Locate the cell with the specified text and output its [X, Y] center coordinate. 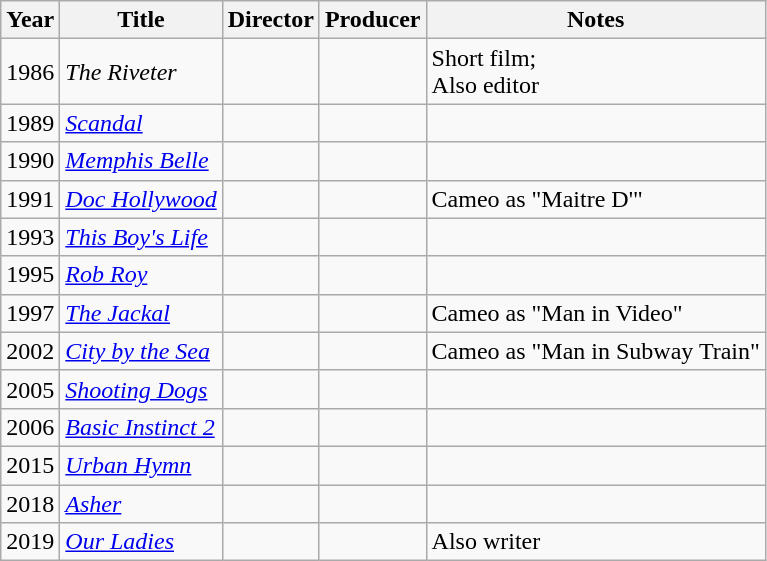
Basic Instinct 2 [141, 427]
Short film;Also editor [596, 72]
Also writer [596, 542]
Title [141, 20]
1993 [30, 237]
Director [270, 20]
Doc Hollywood [141, 199]
2019 [30, 542]
Urban Hymn [141, 465]
1995 [30, 275]
Shooting Dogs [141, 389]
Scandal [141, 123]
2018 [30, 503]
Our Ladies [141, 542]
This Boy's Life [141, 237]
Cameo as "Man in Video" [596, 313]
1989 [30, 123]
Asher [141, 503]
Rob Roy [141, 275]
The Riveter [141, 72]
2002 [30, 351]
Producer [372, 20]
Cameo as "Maitre D'" [596, 199]
2015 [30, 465]
1986 [30, 72]
2005 [30, 389]
Year [30, 20]
1991 [30, 199]
1990 [30, 161]
The Jackal [141, 313]
2006 [30, 427]
City by the Sea [141, 351]
Memphis Belle [141, 161]
Notes [596, 20]
1997 [30, 313]
Cameo as "Man in Subway Train" [596, 351]
